For the text-containing cell, return its midpoint in (x, y) coordinate format. 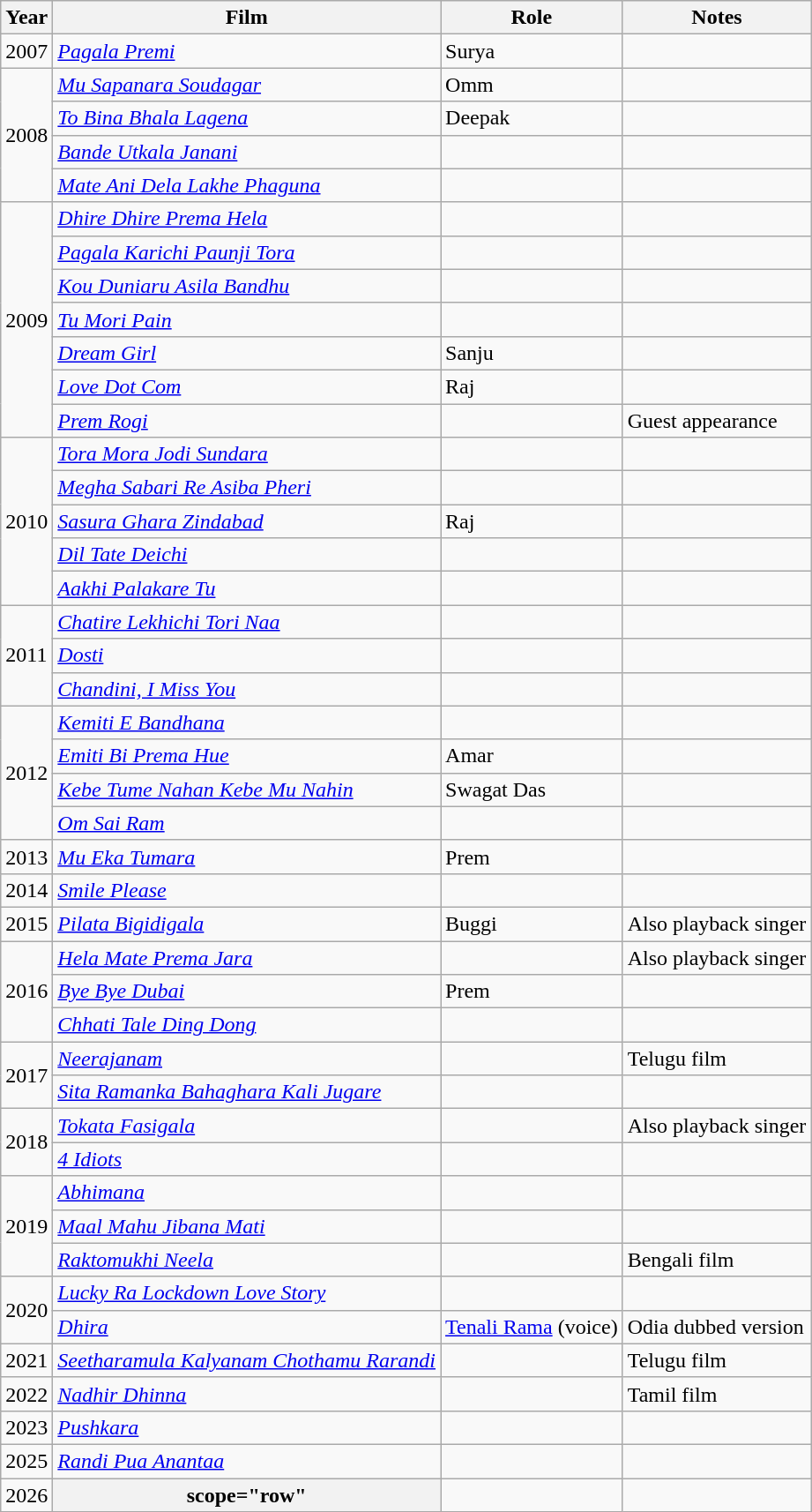
Hela Mate Prema Jara (247, 957)
2026 (26, 1495)
2007 (26, 51)
2009 (26, 319)
Om Sai Ram (247, 823)
Role (533, 18)
Bande Utkala Janani (247, 152)
2025 (26, 1461)
Surya (533, 51)
2016 (26, 991)
Notes (717, 18)
Nadhir Dhinna (247, 1394)
Chandini, I Miss You (247, 689)
2023 (26, 1427)
4 Idiots (247, 1159)
2021 (26, 1360)
Sanju (533, 353)
2017 (26, 1075)
Pushkara (247, 1427)
2008 (26, 135)
Guest appearance (717, 421)
Mu Sapanara Soudagar (247, 85)
2020 (26, 1310)
Mu Eka Tumara (247, 857)
Dhira (247, 1327)
Deepak (533, 118)
Seetharamula Kalyanam Chothamu Rarandi (247, 1360)
Year (26, 18)
2011 (26, 655)
Chhati Tale Ding Dong (247, 1025)
Omm (533, 85)
Smile Please (247, 890)
Bengali film (717, 1260)
Sasura Ghara Zindabad (247, 521)
Dream Girl (247, 353)
Raktomukhi Neela (247, 1260)
Dosti (247, 655)
Tu Mori Pain (247, 319)
Lucky Ra Lockdown Love Story (247, 1293)
2013 (26, 857)
Aakhi Palakare Tu (247, 588)
Tokata Fasigala (247, 1126)
Film (247, 18)
2018 (26, 1142)
To Bina Bhala Lagena (247, 118)
Chatire Lekhichi Tori Naa (247, 622)
Tamil film (717, 1394)
Mate Ani Dela Lakhe Phaguna (247, 185)
Abhimana (247, 1193)
Neerajanam (247, 1059)
Dil Tate Deichi (247, 555)
Sita Ramanka Bahaghara Kali Jugare (247, 1092)
scope="row" (247, 1495)
Prem Rogi (247, 421)
Bye Bye Dubai (247, 992)
Pagala Karichi Paunji Tora (247, 252)
Tora Mora Jodi Sundara (247, 454)
Megha Sabari Re Asiba Pheri (247, 488)
2022 (26, 1394)
Pilata Bigidigala (247, 924)
2015 (26, 924)
Kemiti E Bandhana (247, 722)
Maal Mahu Jibana Mati (247, 1226)
Emiti Bi Prema Hue (247, 756)
Swagat Das (533, 790)
Dhire Dhire Prema Hela (247, 219)
2014 (26, 890)
Kebe Tume Nahan Kebe Mu Nahin (247, 790)
Amar (533, 756)
2019 (26, 1226)
2010 (26, 521)
Tenali Rama (voice) (533, 1327)
Love Dot Com (247, 386)
Odia dubbed version (717, 1327)
Pagala Premi (247, 51)
Kou Duniaru Asila Bandhu (247, 286)
Randi Pua Anantaa (247, 1461)
Buggi (533, 924)
2012 (26, 773)
